Capture the cell that displays the provided text and extract its (x, y) central coordinate. 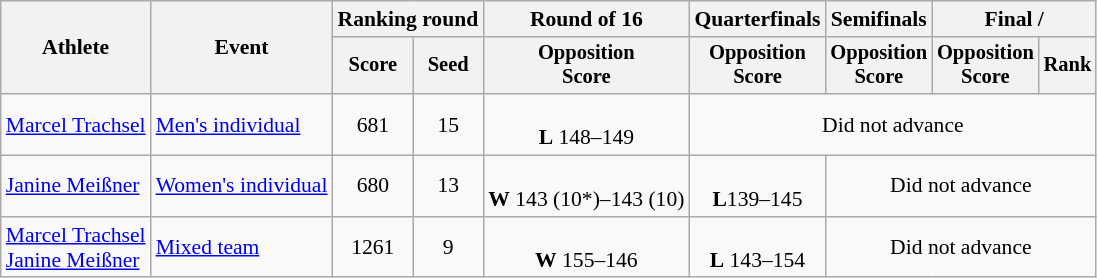
1261 (374, 248)
W 155–146 (586, 248)
Rank (1068, 66)
13 (448, 186)
681 (374, 124)
Janine Meißner (76, 186)
L 148–149 (586, 124)
Marcel Trachsel (76, 124)
9 (448, 248)
Quarterfinals (757, 19)
15 (448, 124)
Seed (448, 66)
L 143–154 (757, 248)
W 143 (10*)–143 (10) (586, 186)
Final / (1014, 19)
Event (242, 48)
Women's individual (242, 186)
Marcel TrachselJanine Meißner (76, 248)
L139–145 (757, 186)
680 (374, 186)
Men's individual (242, 124)
Ranking round (408, 19)
Semifinals (878, 19)
Score (374, 66)
Athlete (76, 48)
Round of 16 (586, 19)
Mixed team (242, 248)
